From the cell containing the given text, extract its center point as [X, Y] coordinate. 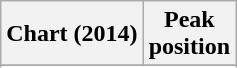
Chart (2014) [72, 34]
Peakposition [189, 34]
